Identify which cell holds the provided text, then report its [X, Y] central coordinate. 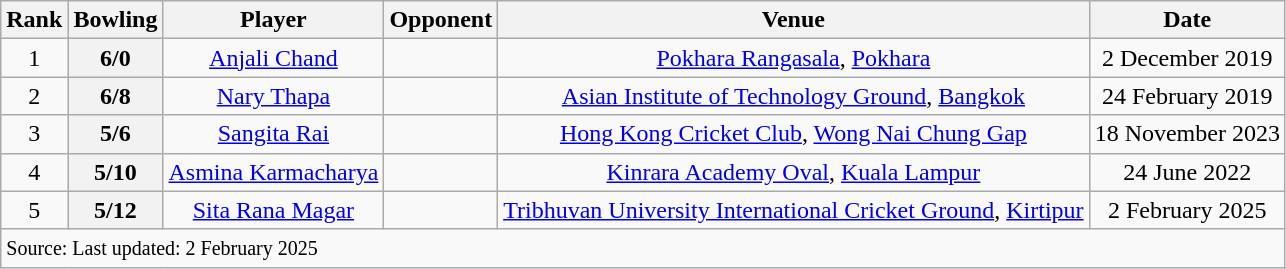
1 [34, 58]
Asian Institute of Technology Ground, Bangkok [794, 96]
Sangita Rai [274, 134]
Kinrara Academy Oval, Kuala Lampur [794, 172]
Date [1187, 20]
5/10 [116, 172]
Pokhara Rangasala, Pokhara [794, 58]
18 November 2023 [1187, 134]
Anjali Chand [274, 58]
Tribhuvan University International Cricket Ground, Kirtipur [794, 210]
Opponent [441, 20]
2 December 2019 [1187, 58]
Bowling [116, 20]
6/8 [116, 96]
6/0 [116, 58]
5 [34, 210]
Venue [794, 20]
Sita Rana Magar [274, 210]
Rank [34, 20]
4 [34, 172]
Player [274, 20]
Hong Kong Cricket Club, Wong Nai Chung Gap [794, 134]
5/12 [116, 210]
Source: Last updated: 2 February 2025 [644, 248]
5/6 [116, 134]
Asmina Karmacharya [274, 172]
24 June 2022 [1187, 172]
2 [34, 96]
24 February 2019 [1187, 96]
2 February 2025 [1187, 210]
3 [34, 134]
Nary Thapa [274, 96]
